Search for the cell housing the specified text and yield its (X, Y) center coordinate. 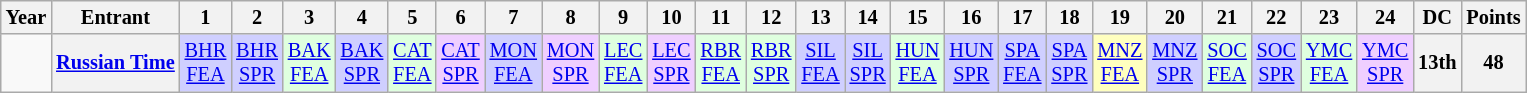
SPASPR (1069, 63)
4 (362, 17)
MNZFEA (1120, 63)
YMCSPR (1385, 63)
MNZSPR (1174, 63)
11 (721, 17)
23 (1329, 17)
3 (310, 17)
Year (26, 17)
BHRSPR (257, 63)
HUNSPR (971, 63)
SPAFEA (1022, 63)
18 (1069, 17)
SOCSPR (1276, 63)
LECSPR (671, 63)
Points (1493, 17)
16 (971, 17)
21 (1226, 17)
17 (1022, 17)
6 (460, 17)
15 (918, 17)
YMCFEA (1329, 63)
5 (412, 17)
8 (570, 17)
CATSPR (460, 63)
10 (671, 17)
SOCFEA (1226, 63)
2 (257, 17)
20 (1174, 17)
DC (1437, 17)
1 (206, 17)
SILFEA (820, 63)
RBRFEA (721, 63)
MONSPR (570, 63)
13 (820, 17)
MONFEA (514, 63)
13th (1437, 63)
7 (514, 17)
9 (623, 17)
SILSPR (868, 63)
BHRFEA (206, 63)
24 (1385, 17)
BAKFEA (310, 63)
22 (1276, 17)
LECFEA (623, 63)
14 (868, 17)
RBRSPR (771, 63)
HUNFEA (918, 63)
Entrant (115, 17)
CATFEA (412, 63)
BAKSPR (362, 63)
48 (1493, 63)
19 (1120, 17)
12 (771, 17)
Russian Time (115, 63)
